Find where the given text appears and provide that cell's center as (X, Y) coordinate. 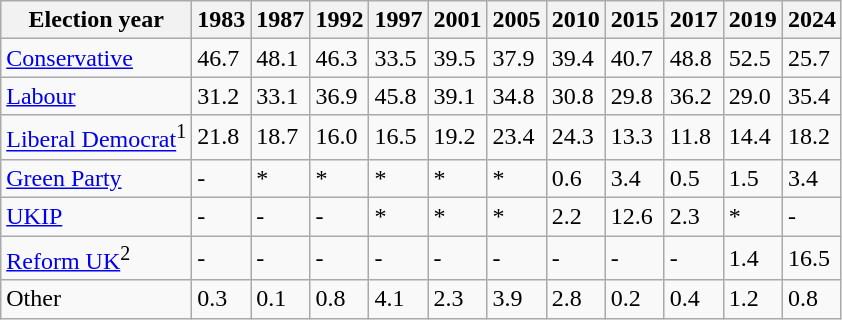
2015 (634, 20)
2.2 (576, 217)
1.2 (752, 299)
19.2 (458, 138)
34.8 (516, 96)
48.8 (694, 58)
18.7 (280, 138)
18.2 (812, 138)
Green Party (96, 178)
31.2 (222, 96)
39.1 (458, 96)
29.8 (634, 96)
Liberal Democrat1 (96, 138)
0.6 (576, 178)
1987 (280, 20)
Conservative (96, 58)
12.6 (634, 217)
33.1 (280, 96)
2017 (694, 20)
Election year (96, 20)
36.2 (694, 96)
Reform UK2 (96, 258)
4.1 (398, 299)
46.7 (222, 58)
29.0 (752, 96)
11.8 (694, 138)
45.8 (398, 96)
24.3 (576, 138)
14.4 (752, 138)
21.8 (222, 138)
25.7 (812, 58)
1.5 (752, 178)
37.9 (516, 58)
0.1 (280, 299)
0.4 (694, 299)
Other (96, 299)
39.4 (576, 58)
2024 (812, 20)
36.9 (340, 96)
2001 (458, 20)
0.3 (222, 299)
16.0 (340, 138)
1992 (340, 20)
46.3 (340, 58)
3.9 (516, 299)
2010 (576, 20)
1.4 (752, 258)
0.2 (634, 299)
52.5 (752, 58)
33.5 (398, 58)
35.4 (812, 96)
1983 (222, 20)
39.5 (458, 58)
2019 (752, 20)
1997 (398, 20)
0.5 (694, 178)
13.3 (634, 138)
48.1 (280, 58)
UKIP (96, 217)
30.8 (576, 96)
Labour (96, 96)
40.7 (634, 58)
2005 (516, 20)
2.8 (576, 299)
23.4 (516, 138)
